Capture the cell that displays the provided text and extract its [X, Y] central coordinate. 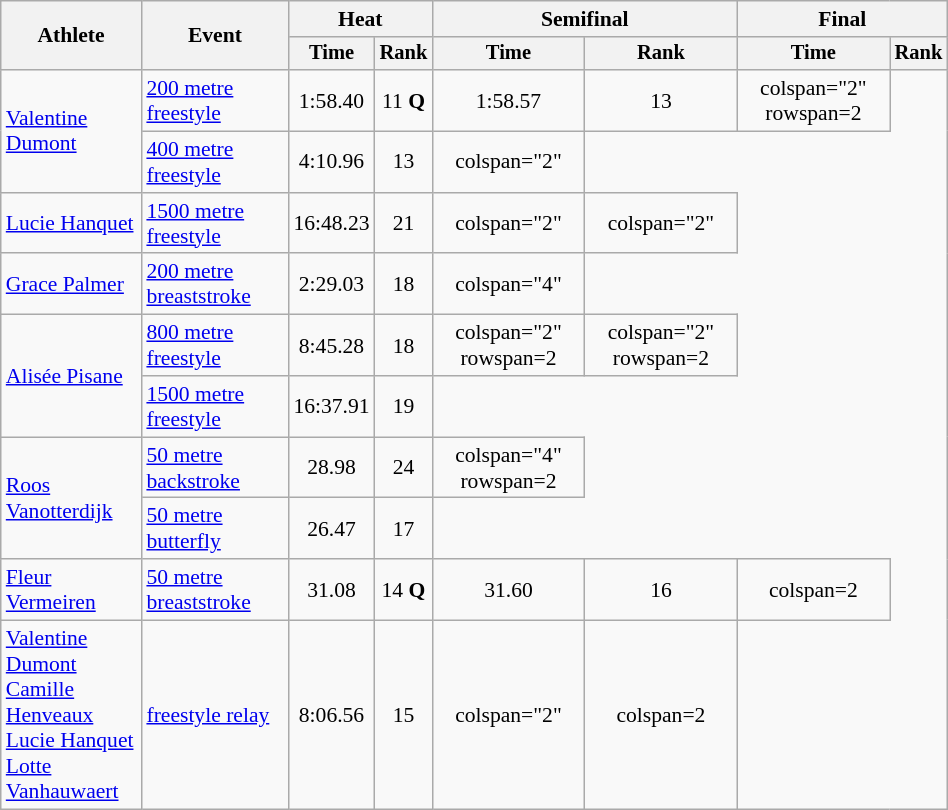
8:06.56 [331, 716]
1:58.57 [508, 100]
1:58.40 [331, 100]
11 Q [404, 100]
8:45.28 [331, 346]
Valentine DumontCamille HenveauxLucie HanquetLotte Vanhauwaert [72, 716]
15 [404, 716]
2:29.03 [331, 284]
Athlete [72, 36]
Fleur Vermeiren [72, 590]
50 metre backstroke [214, 468]
Alisée Pisane [72, 376]
Grace Palmer [72, 284]
200 metre breaststroke [214, 284]
Heat [360, 19]
4:10.96 [331, 162]
colspan="4" [508, 284]
50 metre butterfly [214, 528]
200 metre freestyle [214, 100]
31.60 [508, 590]
Semifinal [584, 19]
28.98 [331, 468]
16:37.91 [331, 406]
Roos Vanotterdijk [72, 498]
26.47 [331, 528]
Final [842, 19]
14 Q [404, 590]
Valentine Dumont [72, 131]
colspan="4" rowspan=2 [508, 468]
Lucie Hanquet [72, 224]
freestyle relay [214, 716]
50 metre breaststroke [214, 590]
16 [661, 590]
19 [404, 406]
16:48.23 [331, 224]
24 [404, 468]
21 [404, 224]
Event [214, 36]
31.08 [331, 590]
400 metre freestyle [214, 162]
800 metre freestyle [214, 346]
17 [404, 528]
